For the text-containing cell, return its midpoint in [X, Y] coordinate format. 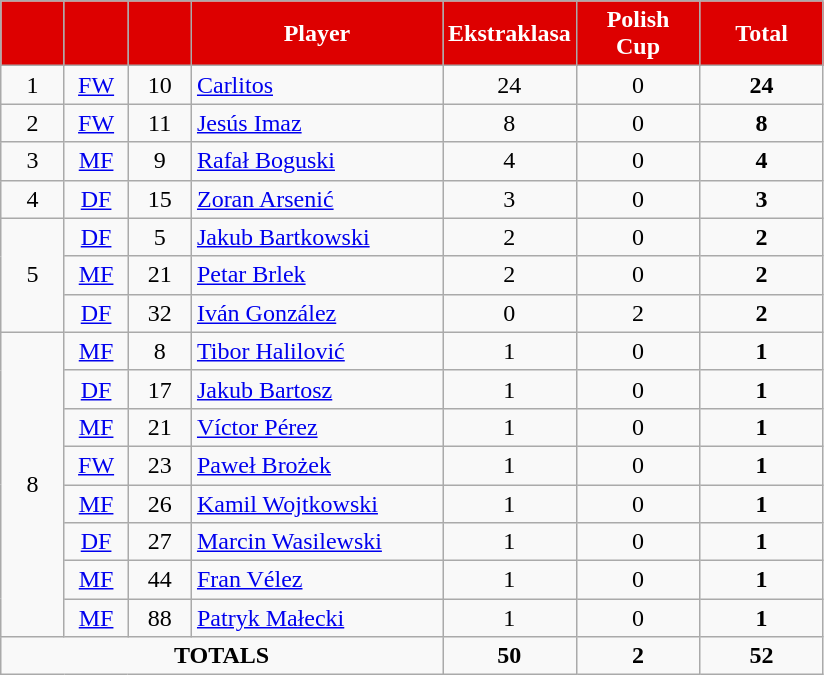
10 [160, 85]
Total [762, 34]
Carlitos [316, 85]
Marcin Wasilewski [316, 542]
Jakub Bartkowski [316, 237]
Iván González [316, 313]
Kamil Wojtkowski [316, 503]
Zoran Arsenić [316, 199]
Tibor Halilović [316, 351]
88 [160, 618]
TOTALS [222, 656]
Fran Vélez [316, 580]
52 [762, 656]
26 [160, 503]
Ekstraklasa [509, 34]
11 [160, 123]
Paweł Brożek [316, 465]
23 [160, 465]
50 [509, 656]
Rafał Boguski [316, 161]
Patryk Małecki [316, 618]
17 [160, 389]
27 [160, 542]
44 [160, 580]
9 [160, 161]
Víctor Pérez [316, 427]
15 [160, 199]
Jakub Bartosz [316, 389]
Player [316, 34]
Polish Cup [638, 34]
Jesús Imaz [316, 123]
Petar Brlek [316, 275]
32 [160, 313]
